Return the (X, Y) coordinate for the center point of the cell that contains the specified text.  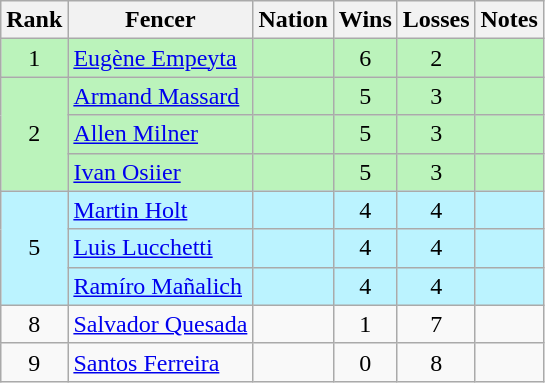
9 (34, 362)
0 (365, 362)
Salvador Quesada (160, 324)
Losses (436, 20)
Ivan Osiier (160, 172)
Notes (509, 20)
Eugène Empeyta (160, 58)
Armand Massard (160, 96)
Santos Ferreira (160, 362)
Luis Lucchetti (160, 248)
Rank (34, 20)
7 (436, 324)
Fencer (160, 20)
6 (365, 58)
Ramíro Mañalich (160, 286)
Martin Holt (160, 210)
Allen Milner (160, 134)
Wins (365, 20)
Nation (293, 20)
